Capture the cell that displays the provided text and extract its (X, Y) central coordinate. 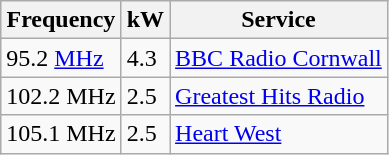
Service (279, 20)
102.2 MHz (61, 96)
Frequency (61, 20)
BBC Radio Cornwall (279, 58)
95.2 MHz (61, 58)
105.1 MHz (61, 134)
kW (145, 20)
4.3 (145, 58)
Greatest Hits Radio (279, 96)
Heart West (279, 134)
